Find where the given text appears and provide that cell's center as [x, y] coordinate. 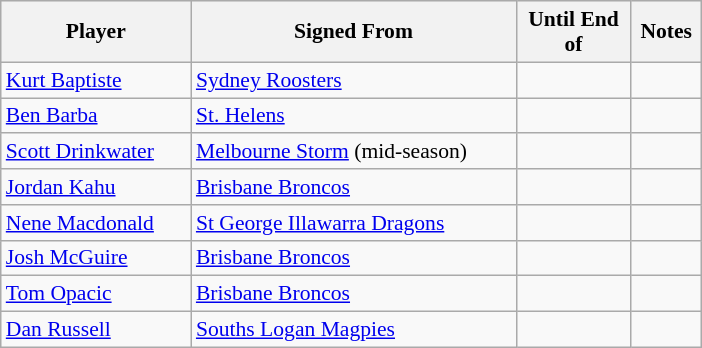
Kurt Baptiste [96, 80]
Until End of [574, 32]
Scott Drinkwater [96, 152]
Sydney Roosters [354, 80]
Notes [666, 32]
Souths Logan Magpies [354, 330]
Tom Opacic [96, 294]
Player [96, 32]
Dan Russell [96, 330]
Nene Macdonald [96, 223]
Signed From [354, 32]
Jordan Kahu [96, 187]
Josh McGuire [96, 258]
St. Helens [354, 116]
St George Illawarra Dragons [354, 223]
Melbourne Storm (mid-season) [354, 152]
Ben Barba [96, 116]
